Capture the cell that displays the provided text and extract its [X, Y] central coordinate. 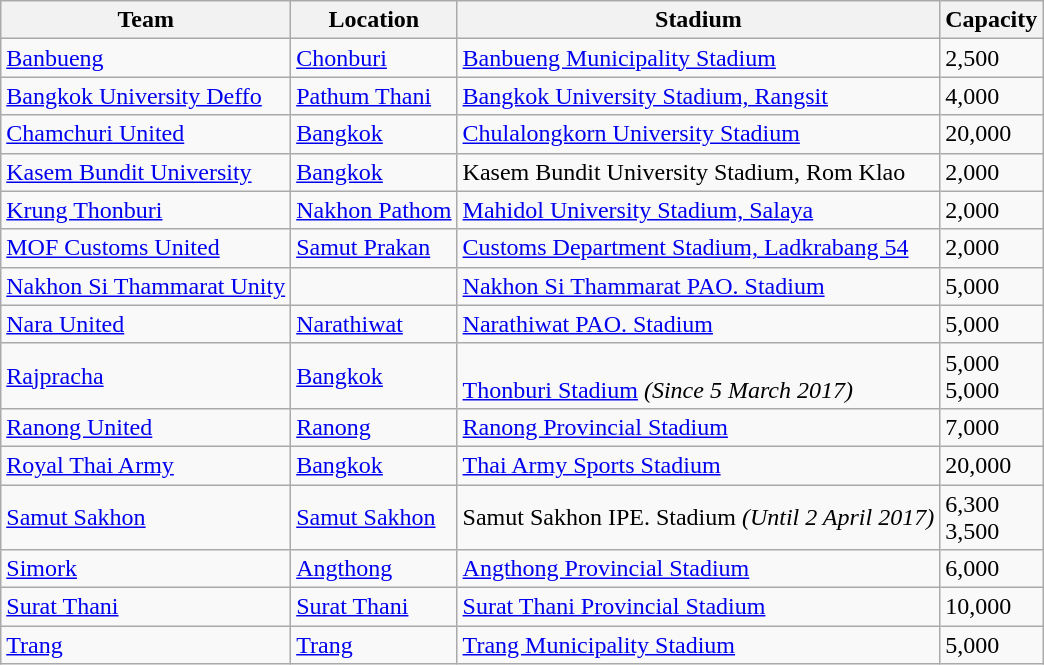
Angthong [374, 569]
Customs Department Stadium, Ladkrabang 54 [698, 248]
Chonburi [374, 58]
Bangkok University Deffo [146, 96]
Nakhon Si Thammarat PAO. Stadium [698, 286]
Location [374, 20]
Chamchuri United [146, 134]
Stadium [698, 20]
MOF Customs United [146, 248]
Nara United [146, 324]
Chulalongkorn University Stadium [698, 134]
Kasem Bundit University [146, 172]
Ranong Provincial Stadium [698, 427]
Narathiwat [374, 324]
Team [146, 20]
Royal Thai Army [146, 465]
7,000 [992, 427]
2,500 [992, 58]
Banbueng Municipality Stadium [698, 58]
Banbueng [146, 58]
Krung Thonburi [146, 210]
Surat Thani Provincial Stadium [698, 607]
Angthong Provincial Stadium [698, 569]
6,3003,500 [992, 516]
4,000 [992, 96]
Trang Municipality Stadium [698, 645]
Rajpracha [146, 376]
5,0005,000 [992, 376]
Capacity [992, 20]
Nakhon Pathom [374, 210]
Pathum Thani [374, 96]
Ranong [374, 427]
Thai Army Sports Stadium [698, 465]
Thonburi Stadium (Since 5 March 2017) [698, 376]
Samut Prakan [374, 248]
Narathiwat PAO. Stadium [698, 324]
Bangkok University Stadium, Rangsit [698, 96]
Kasem Bundit University Stadium, Rom Klao [698, 172]
Ranong United [146, 427]
Nakhon Si Thammarat Unity [146, 286]
6,000 [992, 569]
10,000 [992, 607]
Simork [146, 569]
Samut Sakhon IPE. Stadium (Until 2 April 2017) [698, 516]
Mahidol University Stadium, Salaya [698, 210]
